Find where the given text appears and provide that cell's center as [X, Y] coordinate. 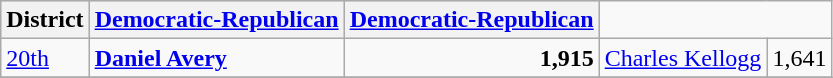
Daniel Avery [216, 58]
District [45, 20]
20th [45, 58]
Charles Kellogg [683, 58]
1,641 [800, 58]
1,915 [472, 58]
